Provide the [x, y] coordinate of the cell's center where the given text is located.  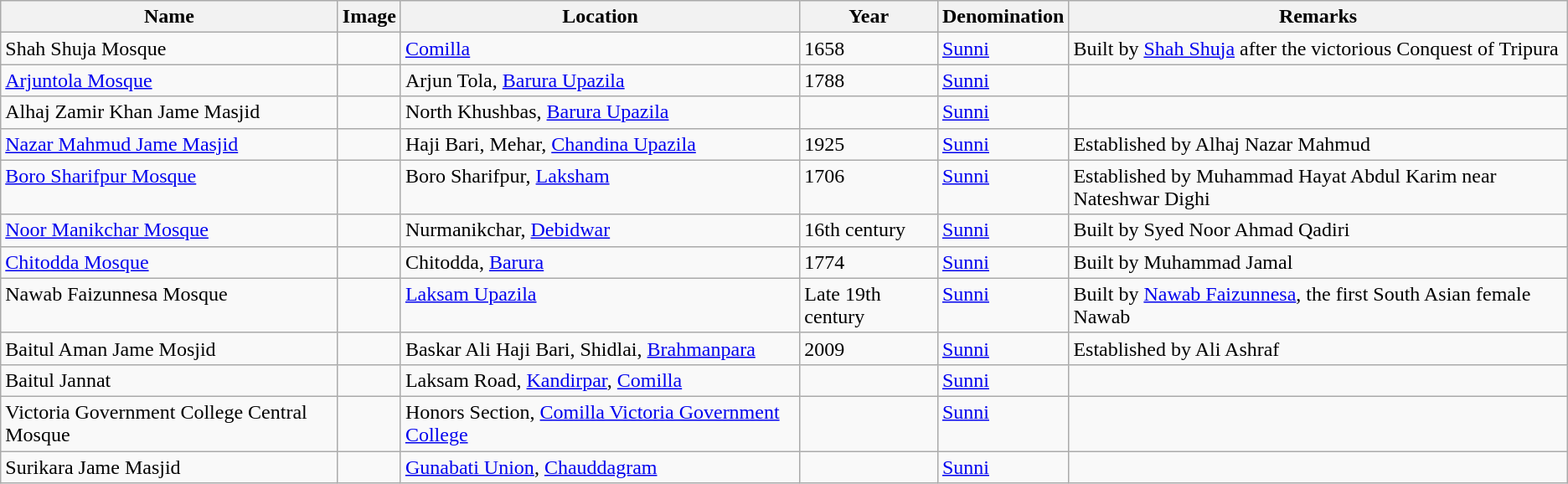
Nazar Mahmud Jame Masjid [169, 144]
Surikara Jame Masjid [169, 466]
Built by Shah Shuja after the victorious Conquest of Tripura [1318, 49]
Denomination [1003, 17]
Laksam Upazila [600, 305]
Alhaj Zamir Khan Jame Masjid [169, 112]
Baitul Jannat [169, 380]
Laksam Road, Kandirpar, Comilla [600, 380]
Arjun Tola, Barura Upazila [600, 80]
Chitodda Mosque [169, 262]
1788 [869, 80]
Nurmanikchar, Debidwar [600, 230]
Baitul Aman Jame Mosjid [169, 348]
Honors Section, Comilla Victoria Government College [600, 424]
Arjuntola Mosque [169, 80]
Built by Nawab Faizunnesa, the first South Asian female Nawab [1318, 305]
Location [600, 17]
Noor Manikchar Mosque [169, 230]
Haji Bari, Mehar, Chandina Upazila [600, 144]
Built by Syed Noor Ahmad Qadiri [1318, 230]
North Khushbas, Barura Upazila [600, 112]
2009 [869, 348]
Late 19th century [869, 305]
Remarks [1318, 17]
1774 [869, 262]
Established by Muhammad Hayat Abdul Karim near Nateshwar Dighi [1318, 188]
Chitodda, Barura [600, 262]
1658 [869, 49]
Image [369, 17]
1925 [869, 144]
Built by Muhammad Jamal [1318, 262]
Year [869, 17]
Shah Shuja Mosque [169, 49]
Baskar Ali Haji Bari, Shidlai, Brahmanpara [600, 348]
Established by Ali Ashraf [1318, 348]
16th century [869, 230]
Boro Sharifpur Mosque [169, 188]
Gunabati Union, Chauddagram [600, 466]
1706 [869, 188]
Victoria Government College Central Mosque [169, 424]
Name [169, 17]
Comilla [600, 49]
Boro Sharifpur, Laksham [600, 188]
Established by Alhaj Nazar Mahmud [1318, 144]
Nawab Faizunnesa Mosque [169, 305]
